Return the (x, y) coordinate for the center point of the cell that contains the specified text.  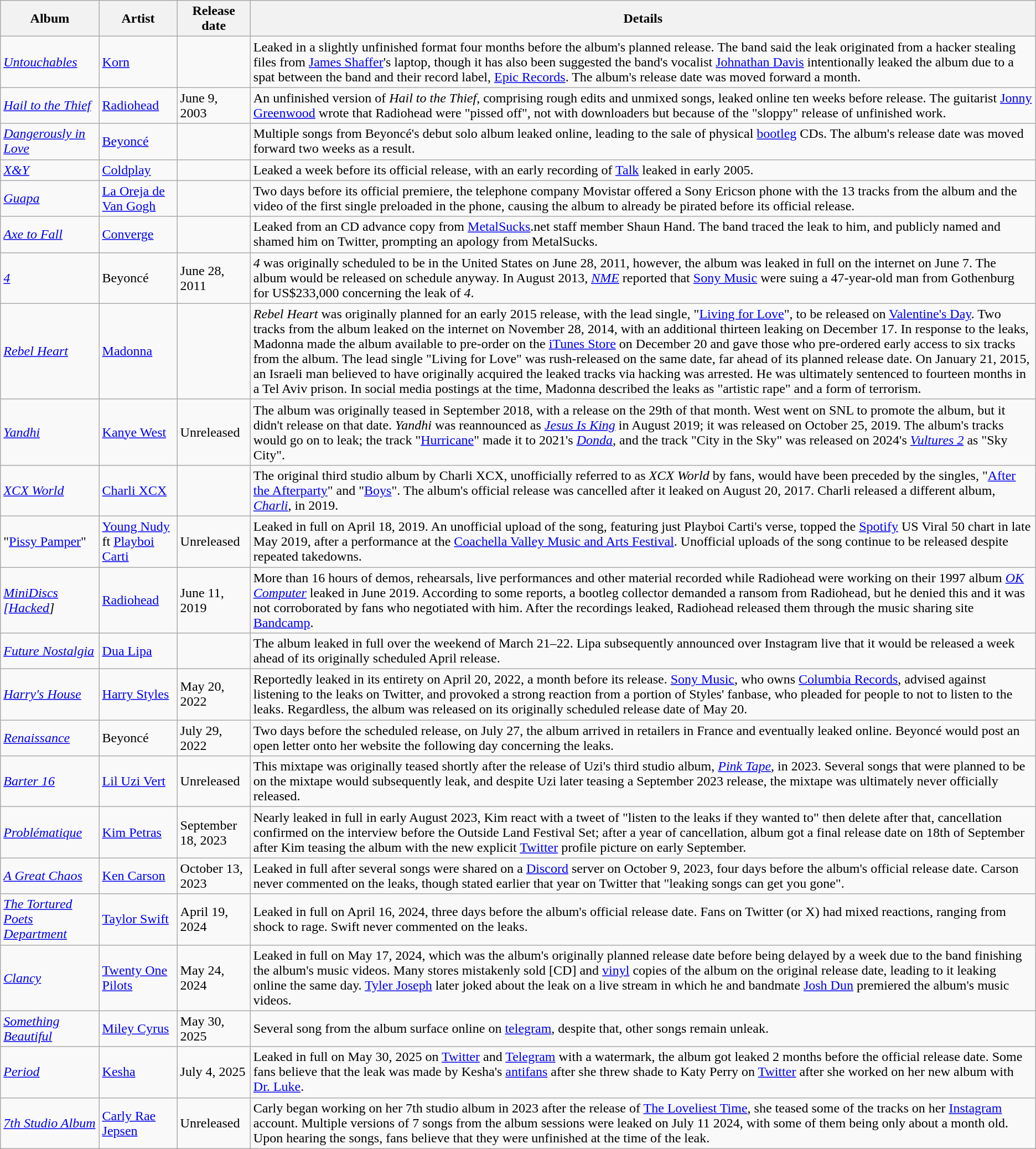
A Great Chaos (50, 876)
Coldplay (138, 170)
June 9, 2003 (214, 105)
Artist (138, 19)
Kanye West (138, 432)
April 19, 2024 (214, 919)
7th Studio Album (50, 1123)
The Tortured Poets Department (50, 919)
MiniDiscs [Hacked] (50, 600)
October 13, 2023 (214, 876)
Yandhi (50, 432)
Something Beautiful (50, 1028)
Miley Cyrus (138, 1028)
Taylor Swift (138, 919)
Ken Carson (138, 876)
Harry Styles (138, 695)
July 4, 2025 (214, 1072)
Untouchables (50, 62)
Details (643, 19)
Album (50, 19)
Korn (138, 62)
Converge (138, 235)
Renaissance (50, 738)
Axe to Fall (50, 235)
4 (50, 278)
Period (50, 1072)
XCX World (50, 490)
May 24, 2024 (214, 977)
June 11, 2019 (214, 600)
Barter 16 (50, 781)
June 28, 2011 (214, 278)
X&Y (50, 170)
Dua Lipa (138, 651)
Charli XCX (138, 490)
Young Nudy ft Playboi Carti (138, 541)
Dangerously in Love (50, 142)
Problématique (50, 832)
Lil Uzi Vert (138, 781)
Several song from the album surface online on telegram, despite that, other songs remain unleak. (643, 1028)
Harry's House (50, 695)
Hail to the Thief (50, 105)
Guapa (50, 198)
May 20, 2022 (214, 695)
Release date (214, 19)
Future Nostalgia (50, 651)
Rebel Heart (50, 351)
September 18, 2023 (214, 832)
Twenty One Pilots (138, 977)
May 30, 2025 (214, 1028)
Madonna (138, 351)
Kesha (138, 1072)
La Oreja de Van Gogh (138, 198)
Kim Petras (138, 832)
July 29, 2022 (214, 738)
Leaked a week before its official release, with an early recording of Talk leaked in early 2005. (643, 170)
Carly Rae Jepsen (138, 1123)
Clancy (50, 977)
"Pissy Pamper" (50, 541)
